Provide the [X, Y] coordinate of the cell's center where the given text is located.  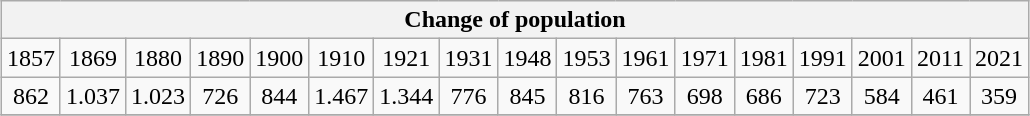
461 [940, 96]
2021 [1000, 58]
Change of population [514, 20]
1953 [586, 58]
1991 [822, 58]
776 [468, 96]
1971 [704, 58]
1921 [406, 58]
1.037 [92, 96]
1.023 [158, 96]
816 [586, 96]
726 [220, 96]
686 [764, 96]
763 [646, 96]
1.467 [342, 96]
1.344 [406, 96]
1961 [646, 58]
2001 [882, 58]
1981 [764, 58]
862 [30, 96]
1880 [158, 58]
359 [1000, 96]
845 [528, 96]
2011 [940, 58]
844 [280, 96]
698 [704, 96]
1869 [92, 58]
723 [822, 96]
584 [882, 96]
1910 [342, 58]
1900 [280, 58]
1948 [528, 58]
1931 [468, 58]
1890 [220, 58]
1857 [30, 58]
